Detect which cell encompasses the target text, then output its [X, Y] center coordinate. 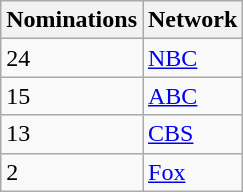
13 [72, 134]
24 [72, 58]
Fox [192, 172]
2 [72, 172]
CBS [192, 134]
NBC [192, 58]
15 [72, 96]
Network [192, 20]
Nominations [72, 20]
ABC [192, 96]
